Output the [x, y] coordinate of the center of the cell containing the given text.  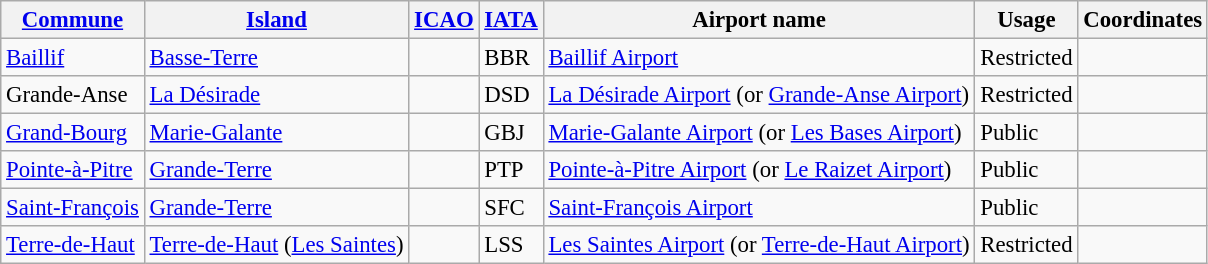
Les Saintes Airport (or Terre-de-Haut Airport) [759, 245]
Grande-Anse [72, 95]
Airport name [759, 20]
Usage [1026, 20]
Grand-Bourg [72, 133]
Terre-de-Haut (Les Saintes) [276, 245]
DSD [511, 95]
Saint-François Airport [759, 208]
Island [276, 20]
GBJ [511, 133]
Pointe-à-Pitre [72, 170]
PTP [511, 170]
SFC [511, 208]
Coordinates [1143, 20]
La Désirade Airport (or Grande-Anse Airport) [759, 95]
BBR [511, 58]
ICAO [444, 20]
Marie-Galante [276, 133]
Pointe-à-Pitre Airport (or Le Raizet Airport) [759, 170]
Marie-Galante Airport (or Les Bases Airport) [759, 133]
IATA [511, 20]
Baillif Airport [759, 58]
La Désirade [276, 95]
Baillif [72, 58]
Basse-Terre [276, 58]
LSS [511, 245]
Commune [72, 20]
Terre-de-Haut [72, 245]
Saint-François [72, 208]
